Locate the cell with the specified text and output its (X, Y) center coordinate. 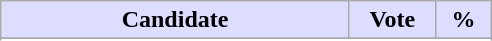
Vote (392, 20)
Candidate (176, 20)
% (463, 20)
